From the cell containing the given text, extract its center point as (x, y) coordinate. 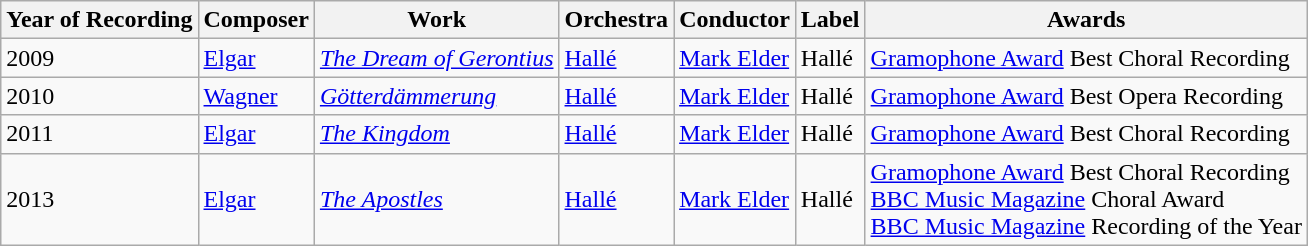
Orchestra (616, 20)
2009 (100, 58)
2013 (100, 199)
The Dream of Gerontius (436, 58)
Composer (256, 20)
Götterdämmerung (436, 96)
Year of Recording (100, 20)
Awards (1086, 20)
2011 (100, 134)
Work (436, 20)
Label (830, 20)
Gramophone Award Best Choral RecordingBBC Music Magazine Choral AwardBBC Music Magazine Recording of the Year (1086, 199)
The Kingdom (436, 134)
Conductor (735, 20)
Gramophone Award Best Opera Recording (1086, 96)
The Apostles (436, 199)
Wagner (256, 96)
2010 (100, 96)
